From the cell containing the given text, extract its center point as [X, Y] coordinate. 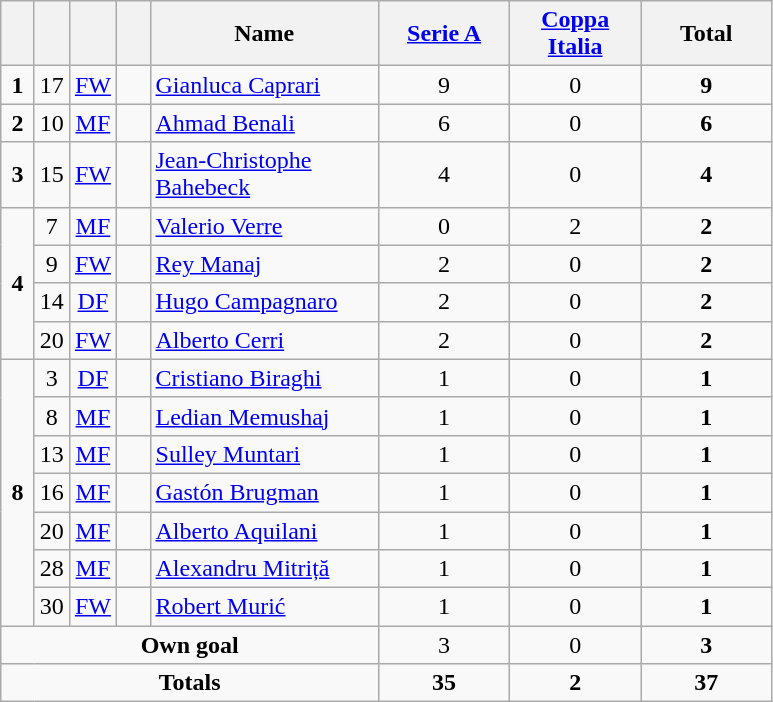
Jean-Christophe Bahebeck [264, 174]
Ledian Memushaj [264, 416]
Coppa Italia [576, 34]
35 [444, 683]
30 [52, 607]
Total [706, 34]
Alberto Aquilani [264, 531]
Alberto Cerri [264, 340]
Serie A [444, 34]
37 [706, 683]
13 [52, 454]
7 [52, 226]
Gastón Brugman [264, 492]
Alexandru Mitriță [264, 569]
Cristiano Biraghi [264, 378]
Robert Murić [264, 607]
16 [52, 492]
Rey Manaj [264, 264]
Gianluca Caprari [264, 85]
Valerio Verre [264, 226]
Hugo Campagnaro [264, 302]
Totals [190, 683]
14 [52, 302]
Ahmad Benali [264, 123]
10 [52, 123]
17 [52, 85]
Sulley Muntari [264, 454]
15 [52, 174]
Own goal [190, 645]
Name [264, 34]
28 [52, 569]
